Find where the given text appears and provide that cell's center as [x, y] coordinate. 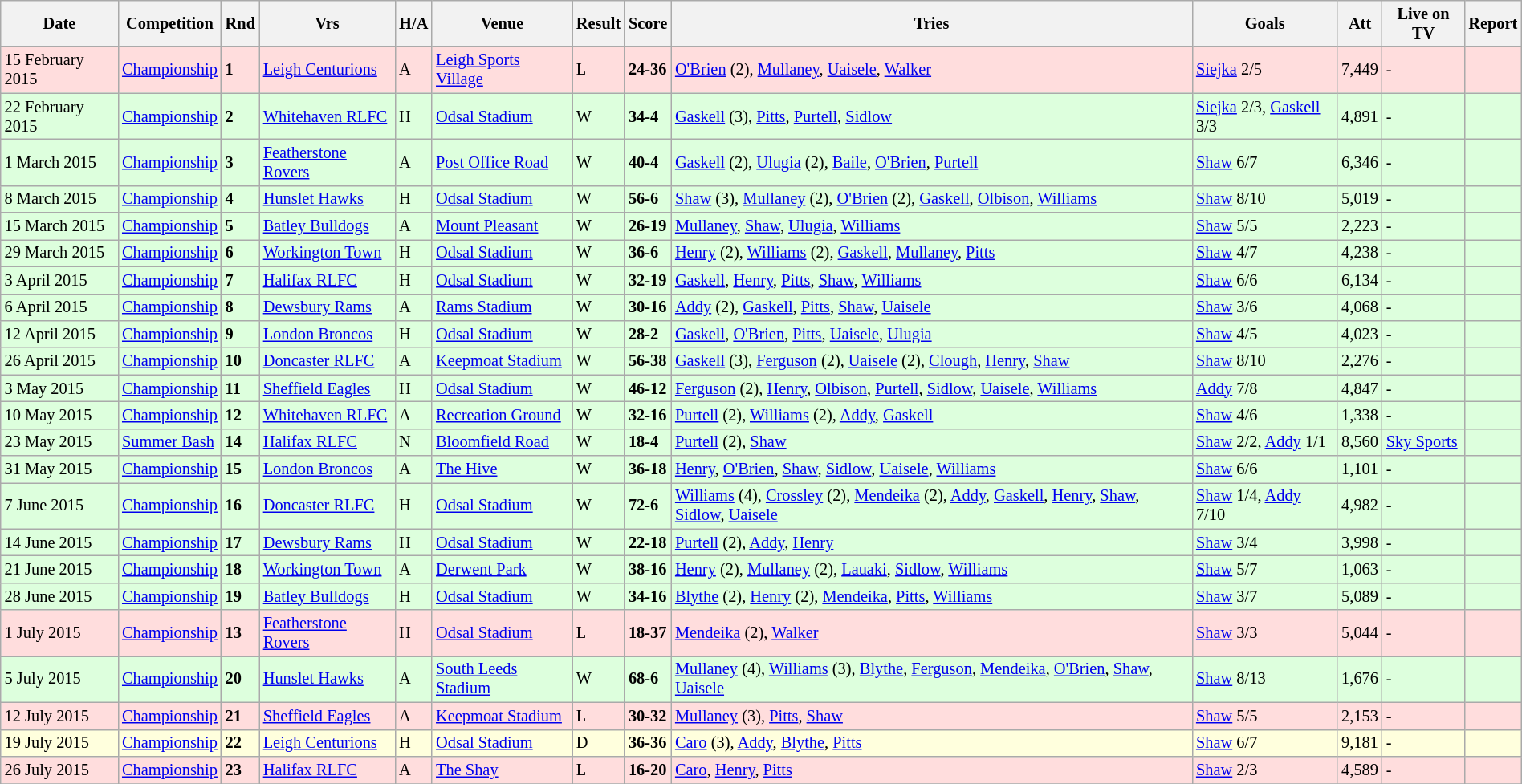
Report [1493, 23]
Derwent Park [503, 569]
Shaw 5/7 [1265, 569]
Shaw 3/4 [1265, 542]
9 [241, 334]
20 [241, 679]
Leigh Sports Village [503, 70]
26 April 2015 [59, 361]
22 [241, 743]
72-6 [648, 506]
Shaw (3), Mullaney (2), O'Brien (2), Gaskell, Olbison, Williams [931, 199]
Henry (2), Mullaney (2), Lauaki, Sidlow, Williams [931, 569]
Shaw 8/13 [1265, 679]
Mendeika (2), Walker [931, 633]
21 June 2015 [59, 569]
1 [241, 70]
Tries [931, 23]
30-32 [648, 716]
9,181 [1360, 743]
10 May 2015 [59, 415]
Sky Sports [1424, 442]
Shaw 3/7 [1265, 596]
34-4 [648, 116]
16-20 [648, 770]
11 [241, 388]
8,560 [1360, 442]
46-12 [648, 388]
1,338 [1360, 415]
2,153 [1360, 716]
Siejka 2/5 [1265, 70]
Siejka 2/3, Gaskell 3/3 [1265, 116]
22-18 [648, 542]
31 May 2015 [59, 469]
7 [241, 280]
36-6 [648, 253]
5 July 2015 [59, 679]
19 July 2015 [59, 743]
4,589 [1360, 770]
Vrs [328, 23]
Addy 7/8 [1265, 388]
3 May 2015 [59, 388]
Shaw 4/7 [1265, 253]
15 March 2015 [59, 226]
Date [59, 23]
1,063 [1360, 569]
1 March 2015 [59, 162]
1,101 [1360, 469]
Caro (3), Addy, Blythe, Pitts [931, 743]
Summer Bash [170, 442]
Shaw 3/3 [1265, 633]
Rams Stadium [503, 307]
12 [241, 415]
8 March 2015 [59, 199]
South Leeds Stadium [503, 679]
40-4 [648, 162]
Venue [503, 23]
The Hive [503, 469]
Shaw 2/2, Addy 1/1 [1265, 442]
5,089 [1360, 596]
2,276 [1360, 361]
7,449 [1360, 70]
Mount Pleasant [503, 226]
2,223 [1360, 226]
5 [241, 226]
17 [241, 542]
Gaskell, O'Brien, Pitts, Uaisele, Ulugia [931, 334]
14 [241, 442]
Mullaney (4), Williams (3), Blythe, Ferguson, Mendeika, O'Brien, Shaw, Uaisele [931, 679]
Post Office Road [503, 162]
1,676 [1360, 679]
26-19 [648, 226]
Williams (4), Crossley (2), Mendeika (2), Addy, Gaskell, Henry, Shaw, Sidlow, Uaisele [931, 506]
4,068 [1360, 307]
3 [241, 162]
Shaw 4/5 [1265, 334]
Caro, Henry, Pitts [931, 770]
Live on TV [1424, 23]
32-19 [648, 280]
Att [1360, 23]
21 [241, 716]
5,044 [1360, 633]
12 April 2015 [59, 334]
18 [241, 569]
3 April 2015 [59, 280]
H/A [413, 23]
4,023 [1360, 334]
The Shay [503, 770]
38-16 [648, 569]
O'Brien (2), Mullaney, Uaisele, Walker [931, 70]
22 February 2015 [59, 116]
N [413, 442]
Competition [170, 23]
Bloomfield Road [503, 442]
Shaw 3/6 [1265, 307]
29 March 2015 [59, 253]
56-38 [648, 361]
Henry, O'Brien, Shaw, Sidlow, Uaisele, Williams [931, 469]
18-37 [648, 633]
Mullaney, Shaw, Ulugia, Williams [931, 226]
2 [241, 116]
23 May 2015 [59, 442]
34-16 [648, 596]
14 June 2015 [59, 542]
4 [241, 199]
Purtell (2), Williams (2), Addy, Gaskell [931, 415]
Mullaney (3), Pitts, Shaw [931, 716]
6,346 [1360, 162]
Score [648, 23]
6 [241, 253]
13 [241, 633]
Rnd [241, 23]
6,134 [1360, 280]
8 [241, 307]
4,891 [1360, 116]
18-4 [648, 442]
4,238 [1360, 253]
28-2 [648, 334]
32-16 [648, 415]
19 [241, 596]
Purtell (2), Shaw [931, 442]
36-36 [648, 743]
5,019 [1360, 199]
4,847 [1360, 388]
Gaskell (3), Ferguson (2), Uaisele (2), Clough, Henry, Shaw [931, 361]
6 April 2015 [59, 307]
10 [241, 361]
Blythe (2), Henry (2), Mendeika, Pitts, Williams [931, 596]
36-18 [648, 469]
3,998 [1360, 542]
Shaw 1/4, Addy 7/10 [1265, 506]
1 July 2015 [59, 633]
Gaskell, Henry, Pitts, Shaw, Williams [931, 280]
68-6 [648, 679]
Gaskell (3), Pitts, Purtell, Sidlow [931, 116]
23 [241, 770]
56-6 [648, 199]
D [599, 743]
28 June 2015 [59, 596]
24-36 [648, 70]
Shaw 2/3 [1265, 770]
Ferguson (2), Henry, Olbison, Purtell, Sidlow, Uaisele, Williams [931, 388]
15 [241, 469]
15 February 2015 [59, 70]
Result [599, 23]
30-16 [648, 307]
7 June 2015 [59, 506]
Addy (2), Gaskell, Pitts, Shaw, Uaisele [931, 307]
12 July 2015 [59, 716]
26 July 2015 [59, 770]
Recreation Ground [503, 415]
Gaskell (2), Ulugia (2), Baile, O'Brien, Purtell [931, 162]
4,982 [1360, 506]
Shaw 4/6 [1265, 415]
Goals [1265, 23]
16 [241, 506]
Henry (2), Williams (2), Gaskell, Mullaney, Pitts [931, 253]
Purtell (2), Addy, Henry [931, 542]
